Output the [X, Y] coordinate of the center of the cell containing the given text.  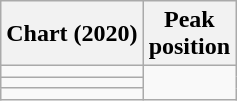
Peakposition [189, 34]
Chart (2020) [72, 34]
